Return (x, y) of the center of cell containing provided text 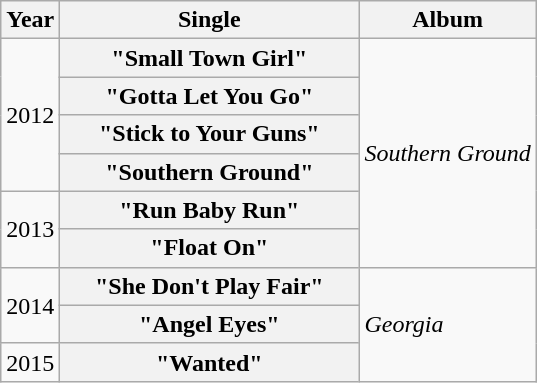
Georgia (448, 324)
"Angel Eyes" (210, 324)
"She Don't Play Fair" (210, 286)
2012 (30, 115)
2015 (30, 362)
2014 (30, 305)
Album (448, 20)
"Gotta Let You Go" (210, 96)
"Run Baby Run" (210, 210)
"Southern Ground" (210, 172)
Southern Ground (448, 153)
"Float On" (210, 248)
"Wanted" (210, 362)
"Small Town Girl" (210, 58)
Single (210, 20)
Year (30, 20)
"Stick to Your Guns" (210, 134)
2013 (30, 229)
